Pinpoint the cell where the given text exists, returning its (x, y) midpoint coordinate. 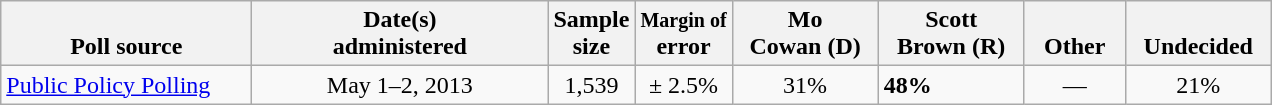
Date(s)administered (400, 34)
Samplesize (592, 34)
ScottBrown (R) (951, 34)
Other (1074, 34)
Margin oferror (684, 34)
MoCowan (D) (805, 34)
1,539 (592, 85)
21% (1198, 85)
May 1–2, 2013 (400, 85)
± 2.5% (684, 85)
48% (951, 85)
Public Policy Polling (126, 85)
Undecided (1198, 34)
— (1074, 85)
Poll source (126, 34)
31% (805, 85)
